Output the (x, y) coordinate of the center of the cell containing the given text.  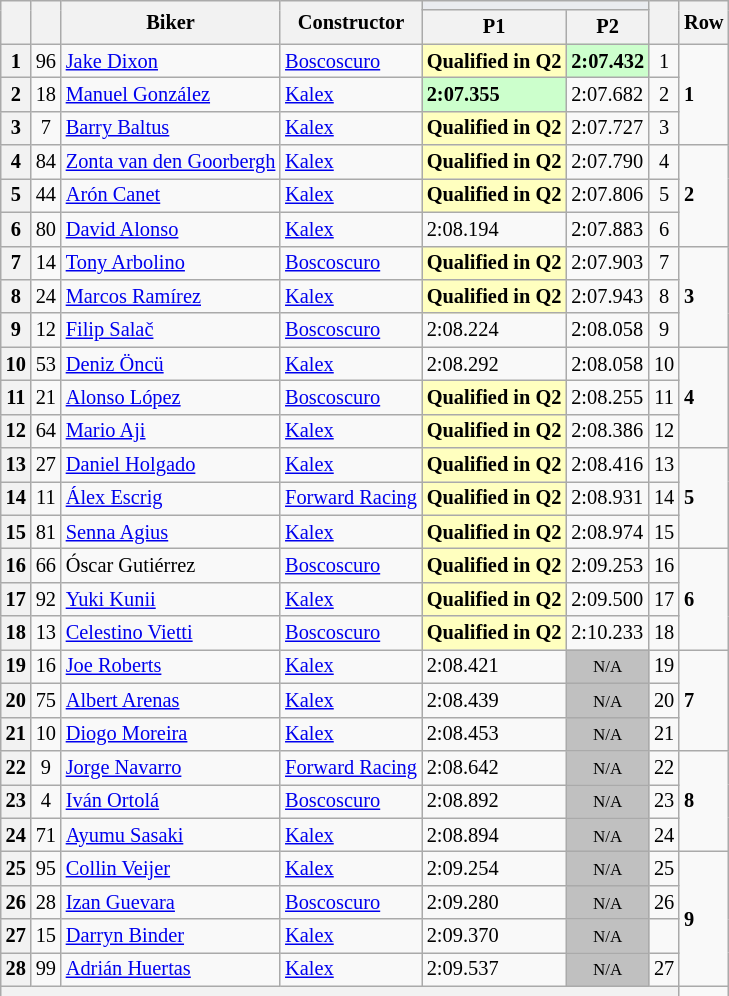
Tony Arbolino (170, 263)
Senna Agius (170, 532)
2:08.416 (608, 465)
David Alonso (170, 229)
53 (46, 364)
Ayumu Sasaki (170, 835)
81 (46, 532)
2:07.790 (608, 162)
2:09.370 (494, 936)
2:08.974 (608, 532)
2:08.453 (494, 734)
2:09.537 (494, 969)
Óscar Gutiérrez (170, 565)
2:07.806 (608, 195)
64 (46, 431)
2:08.194 (494, 229)
Jake Dixon (170, 61)
Arón Canet (170, 195)
Albert Arenas (170, 700)
2:07.883 (608, 229)
Álex Escrig (170, 498)
Iván Ortolá (170, 801)
2:07.727 (608, 128)
2:08.892 (494, 801)
Joe Roberts (170, 666)
2:08.386 (608, 431)
2:08.439 (494, 700)
2:08.894 (494, 835)
Diogo Moreira (170, 734)
75 (46, 700)
Row (704, 22)
99 (46, 969)
Constructor (351, 22)
Barry Baltus (170, 128)
2:08.931 (608, 498)
92 (46, 599)
2:09.280 (494, 902)
2:09.500 (608, 599)
71 (46, 835)
2:07.355 (494, 94)
2:07.903 (608, 263)
Mario Aji (170, 431)
96 (46, 61)
Filip Salač (170, 330)
2:08.224 (494, 330)
Marcos Ramírez (170, 296)
Daniel Holgado (170, 465)
66 (46, 565)
2:07.432 (608, 61)
2:07.682 (608, 94)
2:10.233 (608, 633)
Manuel González (170, 94)
2:09.254 (494, 868)
2:07.943 (608, 296)
Darryn Binder (170, 936)
Deniz Öncü (170, 364)
P1 (494, 27)
95 (46, 868)
P2 (608, 27)
Zonta van den Goorbergh (170, 162)
2:09.253 (608, 565)
Izan Guevara (170, 902)
Celestino Vietti (170, 633)
Collin Veijer (170, 868)
Adrián Huertas (170, 969)
2:08.292 (494, 364)
44 (46, 195)
2:08.255 (608, 397)
2:08.421 (494, 666)
84 (46, 162)
Alonso López (170, 397)
80 (46, 229)
2:08.642 (494, 767)
Yuki Kunii (170, 599)
Jorge Navarro (170, 767)
Biker (170, 22)
